For the text-containing cell, return its midpoint in [x, y] coordinate format. 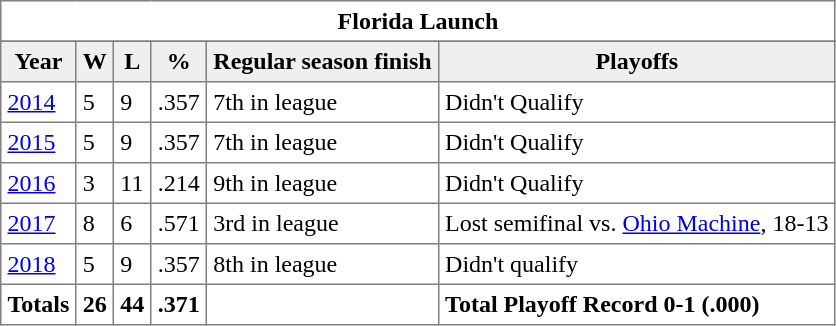
2015 [38, 142]
Didn't qualify [636, 264]
2014 [38, 102]
3 [95, 183]
.571 [179, 223]
Regular season finish [323, 61]
% [179, 61]
6 [133, 223]
Playoffs [636, 61]
9th in league [323, 183]
11 [133, 183]
8 [95, 223]
L [133, 61]
.214 [179, 183]
8th in league [323, 264]
.371 [179, 304]
2018 [38, 264]
Florida Launch [418, 21]
W [95, 61]
Year [38, 61]
44 [133, 304]
3rd in league [323, 223]
2017 [38, 223]
Total Playoff Record 0-1 (.000) [636, 304]
Lost semifinal vs. Ohio Machine, 18-13 [636, 223]
2016 [38, 183]
Totals [38, 304]
26 [95, 304]
